Provide the [x, y] coordinate of the cell's center where the given text is located.  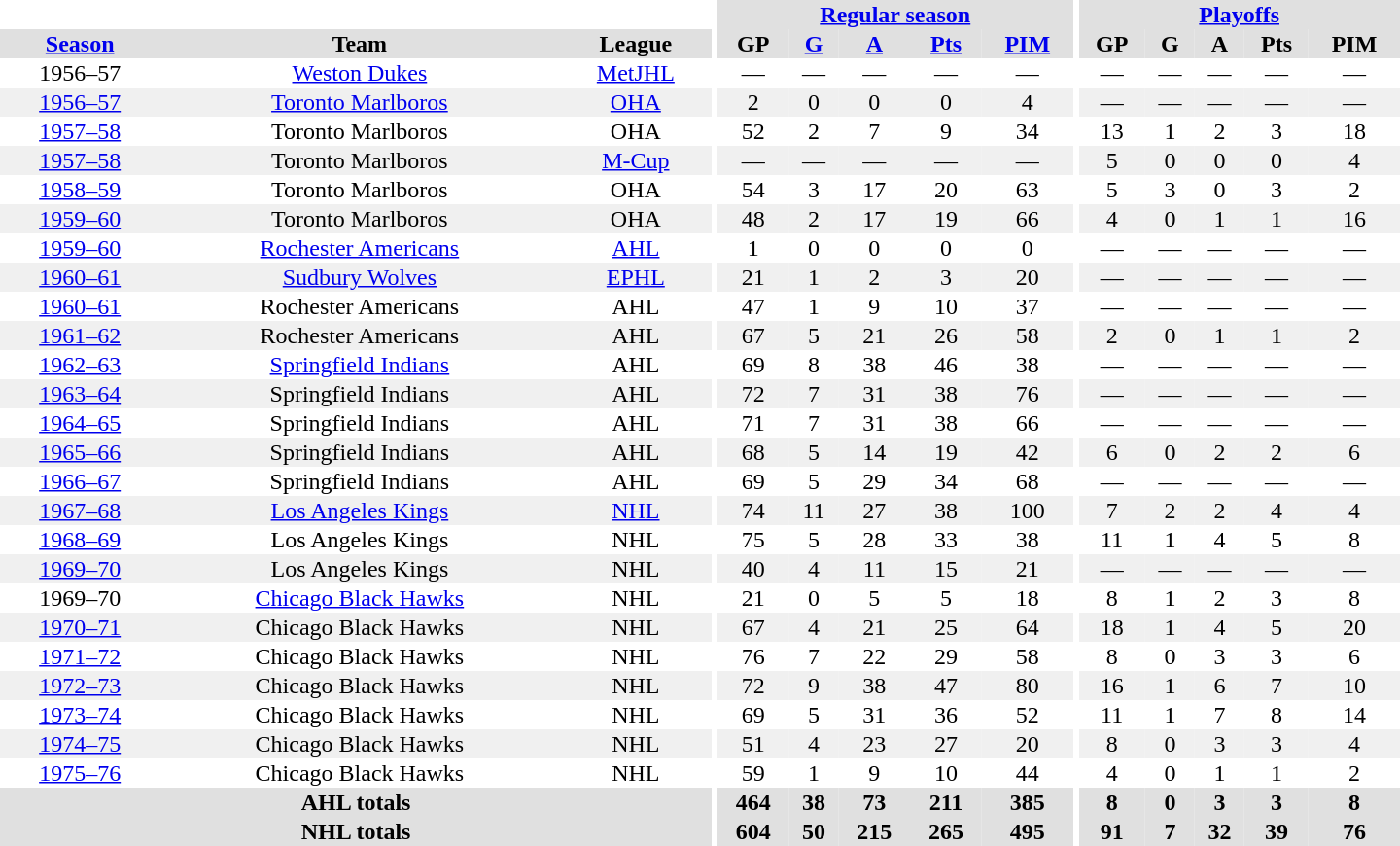
M-Cup [636, 160]
50 [815, 831]
Sudbury Wolves [360, 277]
Weston Dukes [360, 73]
Regular season [895, 15]
63 [1028, 190]
74 [753, 511]
51 [753, 744]
Playoffs [1239, 15]
EPHL [636, 277]
80 [1028, 686]
211 [946, 802]
NHL totals [356, 831]
1970–71 [80, 627]
42 [1028, 452]
91 [1112, 831]
28 [875, 540]
54 [753, 190]
1962–63 [80, 365]
22 [875, 656]
1961–62 [80, 335]
Team [360, 44]
36 [946, 715]
1972–73 [80, 686]
1967–68 [80, 511]
39 [1277, 831]
1974–75 [80, 744]
464 [753, 802]
25 [946, 627]
MetJHL [636, 73]
37 [1028, 306]
46 [946, 365]
1968–69 [80, 540]
75 [753, 540]
40 [753, 569]
1966–67 [80, 481]
1973–74 [80, 715]
15 [946, 569]
32 [1219, 831]
385 [1028, 802]
23 [875, 744]
1964–65 [80, 423]
33 [946, 540]
64 [1028, 627]
100 [1028, 511]
59 [753, 773]
League [636, 44]
71 [753, 423]
1965–66 [80, 452]
1963–64 [80, 394]
AHL totals [356, 802]
1958–59 [80, 190]
73 [875, 802]
495 [1028, 831]
604 [753, 831]
1971–72 [80, 656]
48 [753, 219]
44 [1028, 773]
1975–76 [80, 773]
215 [875, 831]
265 [946, 831]
26 [946, 335]
13 [1112, 131]
Season [80, 44]
